Extract the [X, Y] coordinate from the center of the cell holding the provided text.  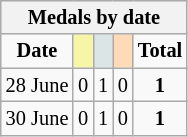
28 June [38, 85]
Date [38, 51]
Total [160, 51]
Medals by date [94, 17]
30 June [38, 118]
